Capture the cell that displays the provided text and extract its [X, Y] central coordinate. 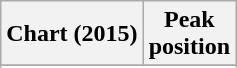
Chart (2015) [72, 34]
Peakposition [189, 34]
